Detect which cell encompasses the target text, then output its (x, y) center coordinate. 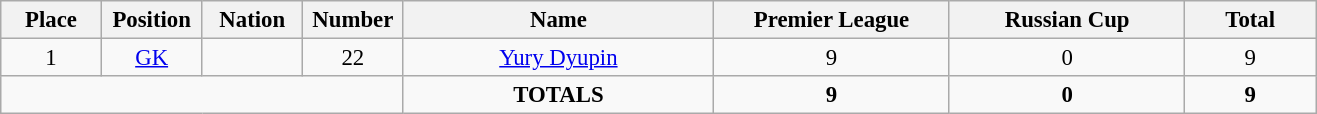
22 (354, 58)
Name (558, 20)
TOTALS (558, 95)
1 (52, 58)
Position (152, 20)
Number (354, 20)
Nation (252, 20)
Place (52, 20)
Yury Dyupin (558, 58)
Total (1250, 20)
GK (152, 58)
Premier League (832, 20)
Russian Cup (1067, 20)
